From the cell containing the given text, extract its center point as [X, Y] coordinate. 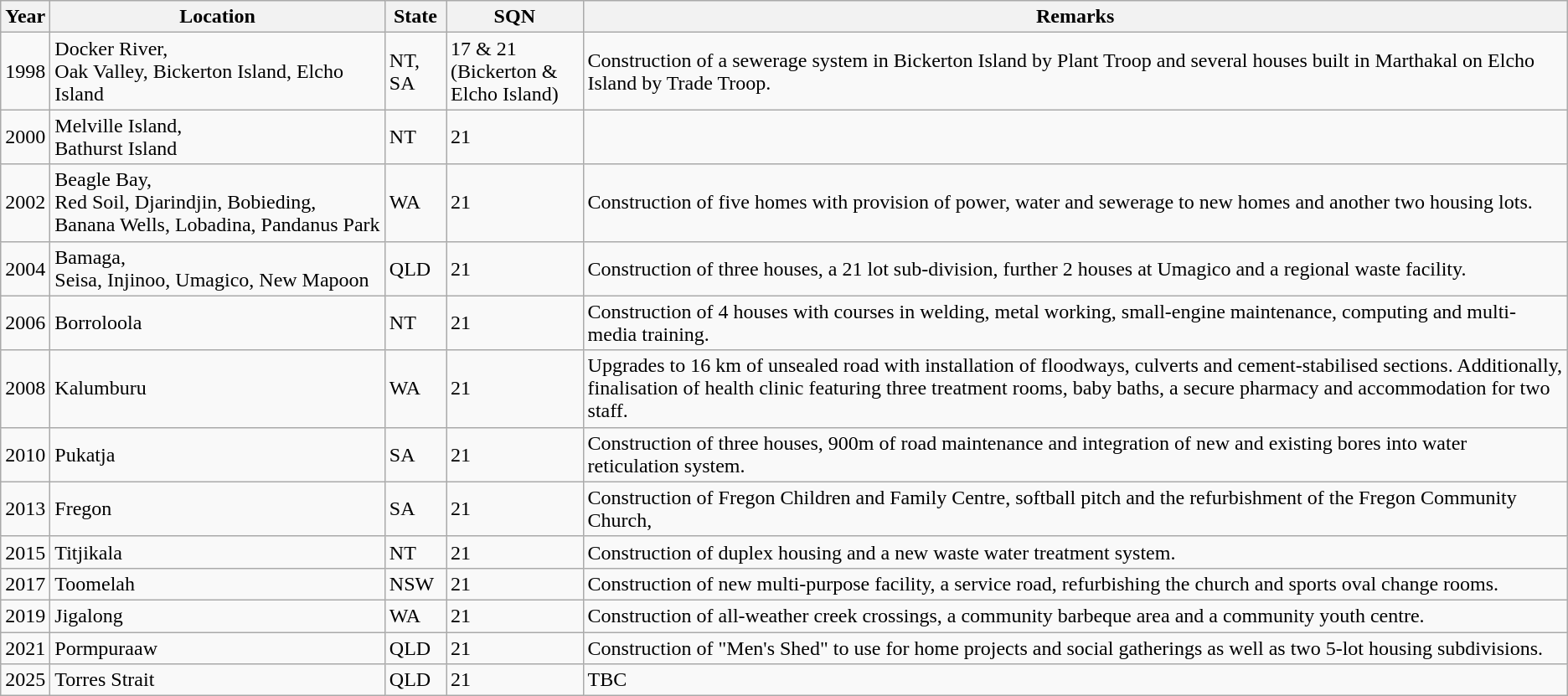
Pormpuraaw [218, 647]
Titjikala [218, 552]
2002 [25, 203]
SQN [514, 17]
Fregon [218, 509]
Location [218, 17]
17 & 21 (Bickerton &Elcho Island) [514, 71]
2021 [25, 647]
2017 [25, 584]
Pukatja [218, 454]
Construction of "Men's Shed" to use for home projects and social gatherings as well as two 5-lot housing subdivisions. [1075, 647]
Bamaga,Seisa, Injinoo, Umagico, New Mapoon [218, 268]
2006 [25, 323]
2008 [25, 389]
Construction of all-weather creek crossings, a community barbeque area and a community youth centre. [1075, 616]
1998 [25, 71]
2004 [25, 268]
TBC [1075, 680]
Beagle Bay,Red Soil, Djarindjin, Bobieding, Banana Wells, Lobadina, Pandanus Park [218, 203]
Construction of 4 houses with courses in welding, metal working, small-engine maintenance, computing and multi-media training. [1075, 323]
2013 [25, 509]
Construction of new multi-purpose facility, a service road, refurbishing the church and sports oval change rooms. [1075, 584]
Remarks [1075, 17]
Kalumburu [218, 389]
Borroloola [218, 323]
Toomelah [218, 584]
2000 [25, 137]
Torres Strait [218, 680]
2019 [25, 616]
Construction of duplex housing and a new waste water treatment system. [1075, 552]
Melville Island,Bathurst Island [218, 137]
Construction of a sewerage system in Bickerton Island by Plant Troop and several houses built in Marthakal on Elcho Island by Trade Troop. [1075, 71]
NSW [415, 584]
2010 [25, 454]
Docker River,Oak Valley, Bickerton Island, Elcho Island [218, 71]
Construction of three houses, 900m of road maintenance and integration of new and existing bores into water reticulation system. [1075, 454]
Jigalong [218, 616]
2025 [25, 680]
Construction of Fregon Children and Family Centre, softball pitch and the refurbishment of the Fregon Community Church, [1075, 509]
Construction of three houses, a 21 lot sub-division, further 2 houses at Umagico and a regional waste facility. [1075, 268]
State [415, 17]
Year [25, 17]
Construction of five homes with provision of power, water and sewerage to new homes and another two housing lots. [1075, 203]
NT, SA [415, 71]
2015 [25, 552]
